Pinpoint the cell where the given text exists, returning its [X, Y] midpoint coordinate. 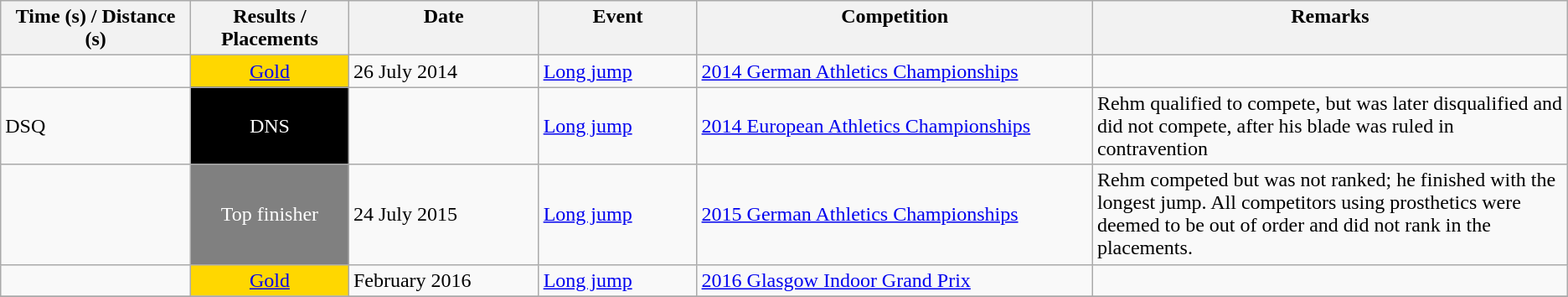
Results / Placements [270, 29]
2014 German Athletics Championships [895, 71]
Time (s) / Distance (s) [95, 29]
February 2016 [444, 280]
Top finisher [270, 215]
2015 German Athletics Championships [895, 215]
Date [444, 29]
24 July 2015 [444, 215]
DSQ [95, 126]
DNS [270, 126]
2014 European Athletics Championships [895, 126]
Rehm qualified to compete, but was later disqualified and did not compete, after his blade was ruled in contravention [1330, 126]
26 July 2014 [444, 71]
Event [618, 29]
Competition [895, 29]
2016 Glasgow Indoor Grand Prix [895, 280]
Remarks [1330, 29]
